Return (x, y) of the center of cell containing provided text 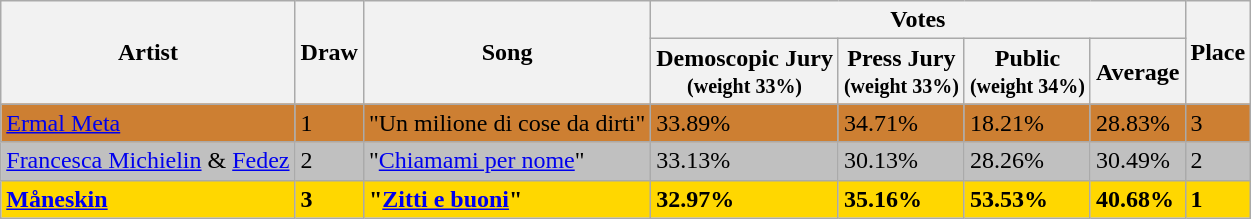
Artist (148, 52)
30.49% (1138, 161)
Place (1218, 52)
34.71% (901, 123)
Måneskin (148, 199)
Song (506, 52)
28.83% (1138, 123)
53.53% (1027, 199)
Press Jury(weight 33%) (901, 72)
Draw (329, 52)
"Zitti e buoni" (506, 199)
32.97% (745, 199)
Demoscopic Jury(weight 33%) (745, 72)
Ermal Meta (148, 123)
40.68% (1138, 199)
Francesca Michielin & Fedez (148, 161)
"Chiamami per nome" (506, 161)
33.13% (745, 161)
"Un milione di cose da dirti" (506, 123)
33.89% (745, 123)
Average (1138, 72)
Public(weight 34%) (1027, 72)
Votes (918, 20)
35.16% (901, 199)
30.13% (901, 161)
18.21% (1027, 123)
28.26% (1027, 161)
